Pinpoint the cell where the given text exists, returning its [x, y] midpoint coordinate. 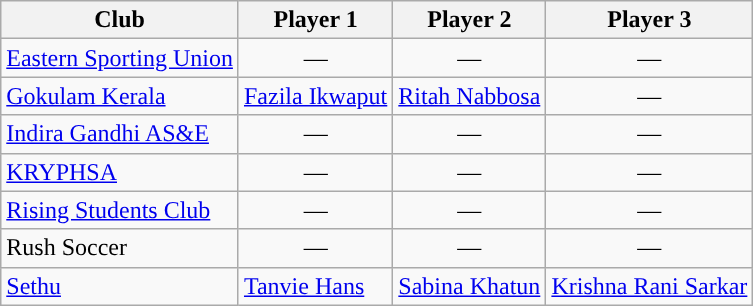
Club [120, 20]
Rising Students Club [120, 210]
Gokulam Kerala [120, 96]
Eastern Sporting Union [120, 58]
Sethu [120, 286]
Ritah Nabbosa [470, 96]
KRYPHSA [120, 172]
Fazila Ikwaput [315, 96]
Player 2 [470, 20]
Indira Gandhi AS&E [120, 134]
Tanvie Hans [315, 286]
Player 1 [315, 20]
Krishna Rani Sarkar [650, 286]
Sabina Khatun [470, 286]
Player 3 [650, 20]
Rush Soccer [120, 248]
